For the text-containing cell, return its midpoint in (x, y) coordinate format. 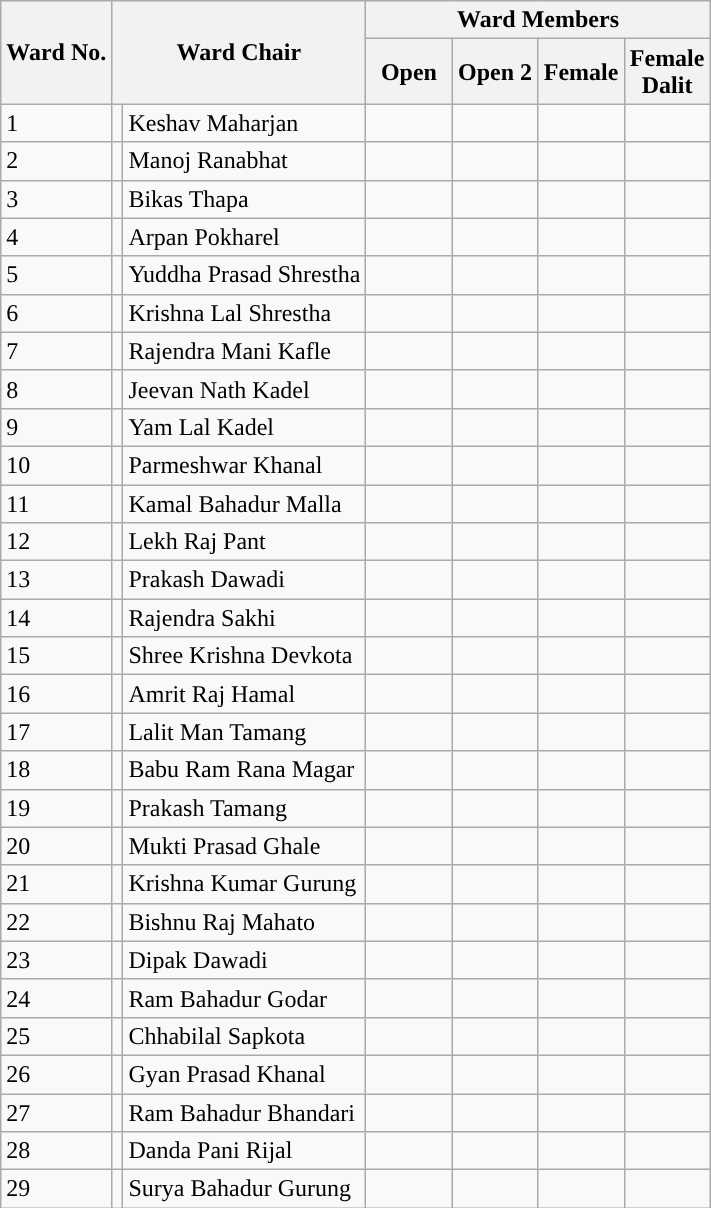
Gyan Prasad Khanal (244, 1074)
1 (56, 123)
Ward Chair (239, 52)
23 (56, 960)
5 (56, 275)
Lalit Man Tamang (244, 732)
10 (56, 465)
11 (56, 503)
Ram Bahadur Bhandari (244, 1113)
Ward No. (56, 52)
Chhabilal Sapkota (244, 1036)
Keshav Maharjan (244, 123)
Yuddha Prasad Shrestha (244, 275)
12 (56, 542)
Open 2 (495, 72)
Female Dalit (667, 72)
9 (56, 427)
Bishnu Raj Mahato (244, 922)
21 (56, 884)
Ram Bahadur Godar (244, 998)
4 (56, 237)
22 (56, 922)
Bikas Thapa (244, 199)
19 (56, 808)
Jeevan Nath Kadel (244, 389)
7 (56, 351)
Shree Krishna Devkota (244, 656)
29 (56, 1189)
Open (409, 72)
16 (56, 694)
Rajendra Sakhi (244, 618)
Manoj Ranabhat (244, 161)
6 (56, 313)
20 (56, 846)
Krishna Lal Shrestha (244, 313)
Ward Members (538, 20)
27 (56, 1113)
25 (56, 1036)
Prakash Dawadi (244, 580)
Surya Bahadur Gurung (244, 1189)
Kamal Bahadur Malla (244, 503)
Krishna Kumar Gurung (244, 884)
Arpan Pokharel (244, 237)
Dipak Dawadi (244, 960)
Rajendra Mani Kafle (244, 351)
Female (581, 72)
Babu Ram Rana Magar (244, 770)
17 (56, 732)
14 (56, 618)
Parmeshwar Khanal (244, 465)
Prakash Tamang (244, 808)
Amrit Raj Hamal (244, 694)
13 (56, 580)
18 (56, 770)
24 (56, 998)
Lekh Raj Pant (244, 542)
26 (56, 1074)
15 (56, 656)
Danda Pani Rijal (244, 1151)
8 (56, 389)
28 (56, 1151)
2 (56, 161)
Yam Lal Kadel (244, 427)
3 (56, 199)
Mukti Prasad Ghale (244, 846)
